Find where the given text appears and provide that cell's center as (x, y) coordinate. 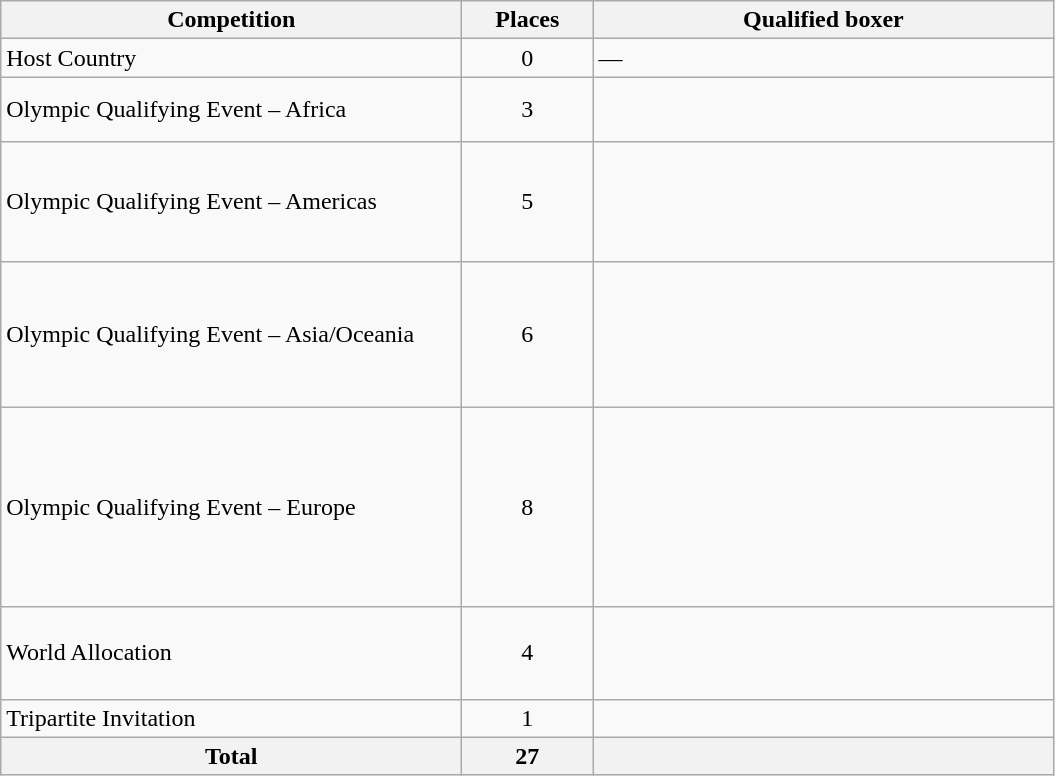
Tripartite Invitation (232, 718)
Olympic Qualifying Event – Americas (232, 202)
27 (528, 756)
Olympic Qualifying Event – Europe (232, 507)
4 (528, 653)
8 (528, 507)
— (824, 58)
1 (528, 718)
Places (528, 20)
Competition (232, 20)
Olympic Qualifying Event – Asia/Oceania (232, 334)
Qualified boxer (824, 20)
5 (528, 202)
Total (232, 756)
0 (528, 58)
Host Country (232, 58)
World Allocation (232, 653)
Olympic Qualifying Event – Africa (232, 110)
6 (528, 334)
3 (528, 110)
